Return the (X, Y) coordinate for the center point of the cell that contains the specified text.  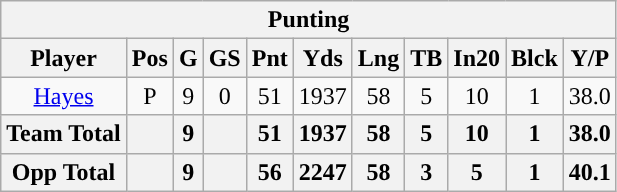
GS (224, 58)
Opp Total (64, 172)
In20 (477, 58)
Lng (378, 58)
Y/P (590, 58)
Blck (535, 58)
56 (270, 172)
TB (426, 58)
P (150, 96)
Punting (309, 20)
G (188, 58)
Hayes (64, 96)
Pnt (270, 58)
3 (426, 172)
2247 (322, 172)
Player (64, 58)
0 (224, 96)
Yds (322, 58)
40.1 (590, 172)
Team Total (64, 134)
Pos (150, 58)
